Detect which cell encompasses the target text, then output its [X, Y] center coordinate. 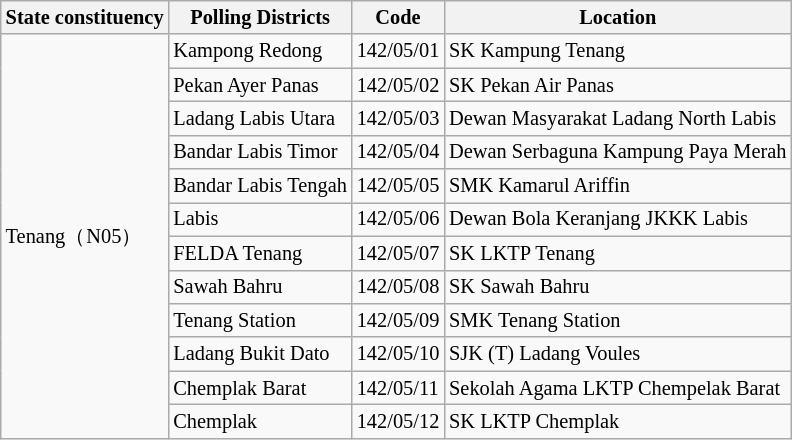
SK Kampung Tenang [618, 51]
SK LKTP Tenang [618, 253]
142/05/12 [398, 421]
SK Pekan Air Panas [618, 85]
142/05/04 [398, 152]
Dewan Masyarakat Ladang North Labis [618, 118]
Dewan Serbaguna Kampung Paya Merah [618, 152]
Tenang（N05） [85, 236]
Chemplak Barat [260, 388]
142/05/07 [398, 253]
FELDA Tenang [260, 253]
142/05/05 [398, 186]
Ladang Bukit Dato [260, 354]
SK Sawah Bahru [618, 287]
SMK Kamarul Ariffin [618, 186]
Chemplak [260, 421]
State constituency [85, 17]
Pekan Ayer Panas [260, 85]
Kampong Redong [260, 51]
142/05/02 [398, 85]
Polling Districts [260, 17]
142/05/11 [398, 388]
SK LKTP Chemplak [618, 421]
Tenang Station [260, 320]
142/05/01 [398, 51]
142/05/06 [398, 219]
142/05/08 [398, 287]
142/05/10 [398, 354]
Ladang Labis Utara [260, 118]
Dewan Bola Keranjang JKKK Labis [618, 219]
Bandar Labis Tengah [260, 186]
142/05/09 [398, 320]
Location [618, 17]
SMK Tenang Station [618, 320]
Sekolah Agama LKTP Chempelak Barat [618, 388]
142/05/03 [398, 118]
Sawah Bahru [260, 287]
Labis [260, 219]
Bandar Labis Timor [260, 152]
Code [398, 17]
SJK (T) Ladang Voules [618, 354]
